Find where the given text appears and provide that cell's center as (X, Y) coordinate. 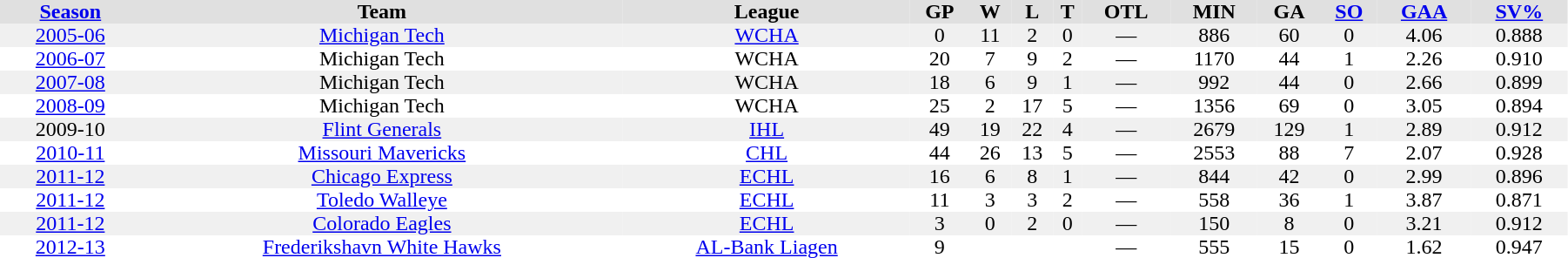
0.896 (1519, 176)
0.899 (1519, 82)
1170 (1214, 59)
Toledo Walleye (382, 200)
16 (940, 176)
Missouri Mavericks (382, 153)
2.89 (1424, 129)
2.99 (1424, 176)
3.87 (1424, 200)
GP (940, 12)
0.894 (1519, 106)
129 (1290, 129)
2679 (1214, 129)
2009-10 (70, 129)
992 (1214, 82)
13 (1032, 153)
0.871 (1519, 200)
69 (1290, 106)
0.888 (1519, 35)
2.66 (1424, 82)
4.06 (1424, 35)
W (990, 12)
OTL (1126, 12)
844 (1214, 176)
886 (1214, 35)
Season (70, 12)
2.26 (1424, 59)
4 (1068, 129)
2007-08 (70, 82)
GA (1290, 12)
3.05 (1424, 106)
2010-11 (70, 153)
20 (940, 59)
Chicago Express (382, 176)
CHL (767, 153)
T (1068, 12)
Flint Generals (382, 129)
2553 (1214, 153)
0.928 (1519, 153)
49 (940, 129)
26 (990, 153)
MIN (1214, 12)
3.21 (1424, 223)
150 (1214, 223)
0.910 (1519, 59)
1356 (1214, 106)
2008-09 (70, 106)
22 (1032, 129)
17 (1032, 106)
GAA (1424, 12)
SV% (1519, 12)
18 (940, 82)
Team (382, 12)
IHL (767, 129)
19 (990, 129)
SO (1349, 12)
2.07 (1424, 153)
2006-07 (70, 59)
60 (1290, 35)
2005-06 (70, 35)
L (1032, 12)
88 (1290, 153)
League (767, 12)
42 (1290, 176)
Colorado Eagles (382, 223)
25 (940, 106)
558 (1214, 200)
36 (1290, 200)
